Search for the cell housing the specified text and yield its (X, Y) center coordinate. 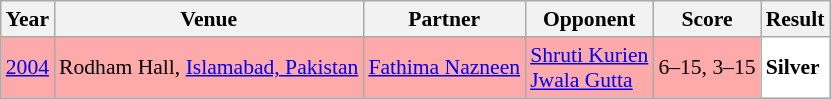
Rodham Hall, Islamabad, Pakistan (208, 68)
6–15, 3–15 (706, 68)
Year (28, 19)
Venue (208, 19)
Shruti Kurien Jwala Gutta (589, 68)
Opponent (589, 19)
Fathima Nazneen (444, 68)
2004 (28, 68)
Silver (796, 68)
Result (796, 19)
Score (706, 19)
Partner (444, 19)
